Detect which cell encompasses the target text, then output its (x, y) center coordinate. 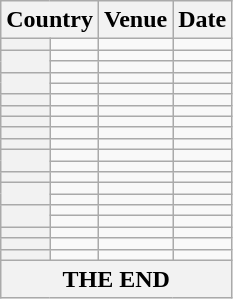
THE END (116, 279)
Date (202, 20)
Venue (135, 20)
Country (50, 20)
